Identify which cell holds the provided text, then report its (x, y) central coordinate. 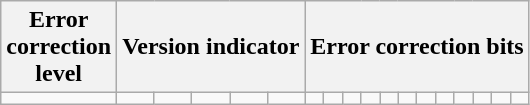
Error correction bits (417, 47)
Version indicator (211, 47)
Error correction level (59, 47)
